Scan for the cell matching the given text and deliver its (x, y) coordinate at center. 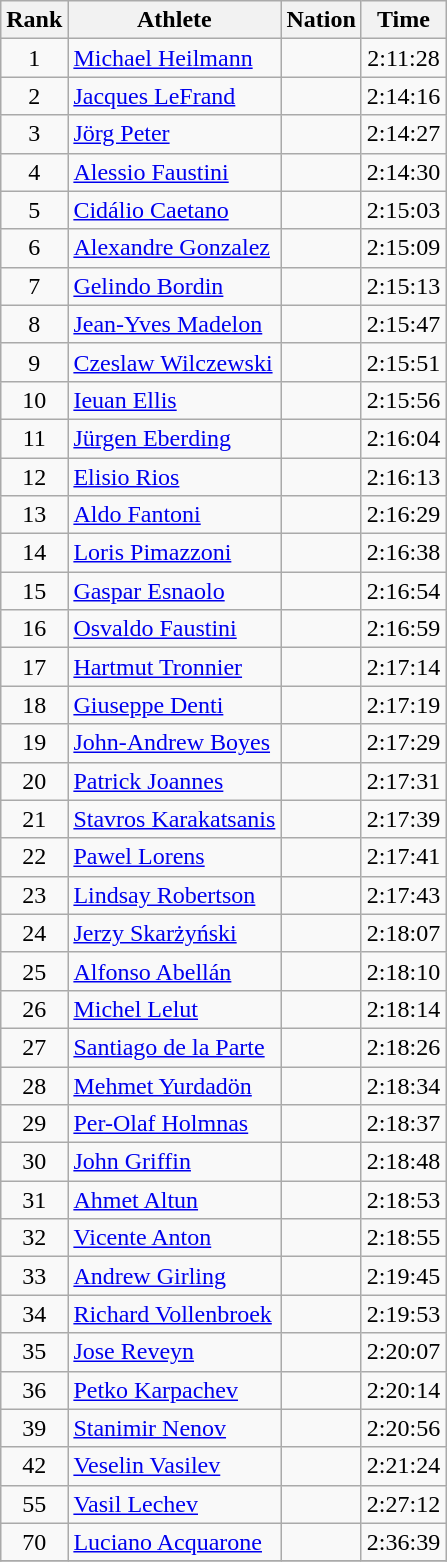
27 (34, 1047)
2:14:27 (403, 134)
Time (403, 20)
John Griffin (174, 1162)
2:20:07 (403, 1352)
2:18:07 (403, 933)
22 (34, 857)
Pawel Lorens (174, 857)
2:18:14 (403, 1009)
Gaspar Esnaolo (174, 591)
Alexandre Gonzalez (174, 248)
39 (34, 1428)
70 (34, 1542)
7 (34, 286)
Vicente Anton (174, 1238)
34 (34, 1314)
Petko Karpachev (174, 1390)
2:18:26 (403, 1047)
2:16:29 (403, 515)
Patrick Joannes (174, 781)
2:20:56 (403, 1428)
Loris Pimazzoni (174, 553)
Ahmet Altun (174, 1200)
2:16:38 (403, 553)
36 (34, 1390)
2:14:16 (403, 96)
30 (34, 1162)
2:18:55 (403, 1238)
Per-Olaf Holmnas (174, 1124)
Jean-Yves Madelon (174, 324)
2:15:51 (403, 362)
9 (34, 362)
17 (34, 667)
21 (34, 819)
20 (34, 781)
15 (34, 591)
Jörg Peter (174, 134)
2:14:30 (403, 172)
13 (34, 515)
2:18:37 (403, 1124)
6 (34, 248)
2:20:14 (403, 1390)
26 (34, 1009)
Michel Lelut (174, 1009)
2:16:59 (403, 629)
33 (34, 1276)
2:18:48 (403, 1162)
Hartmut Tronnier (174, 667)
2:17:39 (403, 819)
2:21:24 (403, 1466)
Richard Vollenbroek (174, 1314)
2:18:10 (403, 971)
Osvaldo Faustini (174, 629)
32 (34, 1238)
2:17:43 (403, 895)
Athlete (174, 20)
Gelindo Bordin (174, 286)
35 (34, 1352)
Elisio Rios (174, 477)
2:36:39 (403, 1542)
2:15:56 (403, 400)
Giuseppe Denti (174, 705)
29 (34, 1124)
Alfonso Abellán (174, 971)
Alessio Faustini (174, 172)
4 (34, 172)
18 (34, 705)
Stanimir Nenov (174, 1428)
2:11:28 (403, 58)
2 (34, 96)
10 (34, 400)
Rank (34, 20)
Aldo Fantoni (174, 515)
Santiago de la Parte (174, 1047)
Luciano Acquarone (174, 1542)
2:18:53 (403, 1200)
Nation (321, 20)
2:16:54 (403, 591)
5 (34, 210)
23 (34, 895)
2:17:14 (403, 667)
2:17:19 (403, 705)
2:15:09 (403, 248)
1 (34, 58)
2:17:29 (403, 743)
3 (34, 134)
25 (34, 971)
2:16:04 (403, 438)
Stavros Karakatsanis (174, 819)
Jacques LeFrand (174, 96)
Czeslaw Wilczewski (174, 362)
42 (34, 1466)
Jürgen Eberding (174, 438)
Veselin Vasilev (174, 1466)
Cidálio Caetano (174, 210)
Ieuan Ellis (174, 400)
31 (34, 1200)
24 (34, 933)
Jose Reveyn (174, 1352)
16 (34, 629)
2:19:53 (403, 1314)
2:15:47 (403, 324)
Michael Heilmann (174, 58)
2:15:13 (403, 286)
Jerzy Skarżyński (174, 933)
19 (34, 743)
2:16:13 (403, 477)
2:17:41 (403, 857)
Mehmet Yurdadön (174, 1085)
28 (34, 1085)
Andrew Girling (174, 1276)
Vasil Lechev (174, 1504)
2:15:03 (403, 210)
11 (34, 438)
2:27:12 (403, 1504)
John-Andrew Boyes (174, 743)
14 (34, 553)
2:19:45 (403, 1276)
8 (34, 324)
Lindsay Robertson (174, 895)
2:17:31 (403, 781)
12 (34, 477)
55 (34, 1504)
2:18:34 (403, 1085)
